Capture the cell that displays the provided text and extract its [X, Y] central coordinate. 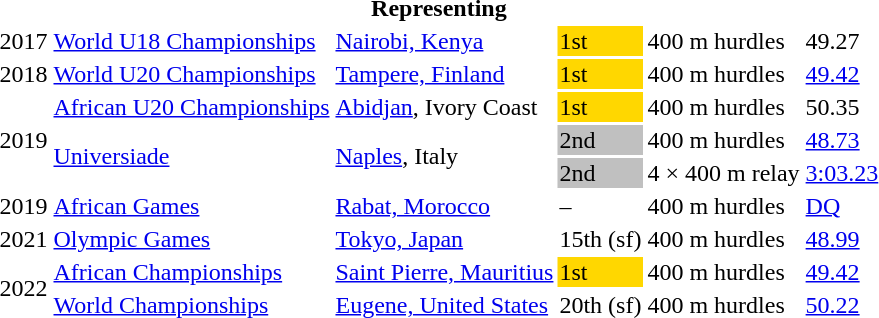
African Championships [192, 272]
African Games [192, 206]
Naples, Italy [444, 156]
Rabat, Morocco [444, 206]
World U20 Championships [192, 74]
4 × 400 m relay [724, 173]
15th (sf) [600, 239]
Tokyo, Japan [444, 239]
Tampere, Finland [444, 74]
– [600, 206]
Olympic Games [192, 239]
World U18 Championships [192, 41]
Abidjan, Ivory Coast [444, 107]
Saint Pierre, Mauritius [444, 272]
Universiade [192, 156]
Nairobi, Kenya [444, 41]
African U20 Championships [192, 107]
